Return the [x, y] coordinate for the center point of the cell that contains the specified text.  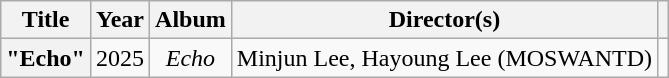
Director(s) [444, 20]
Album [191, 20]
Echo [191, 58]
2025 [120, 58]
Minjun Lee, Hayoung Lee (MOSWANTD) [444, 58]
Year [120, 20]
Title [46, 20]
"Echo" [46, 58]
